Return the [X, Y] coordinate for the center point of the cell that contains the specified text.  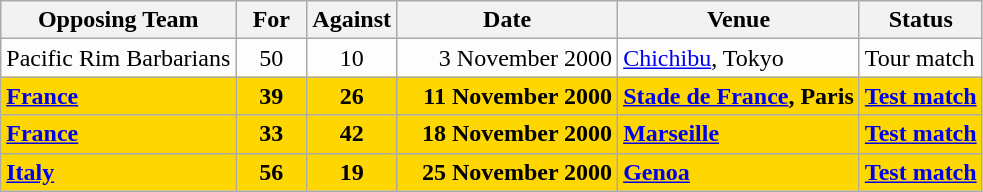
50 [272, 58]
56 [272, 172]
Venue [739, 20]
Against [352, 20]
Chichibu, Tokyo [739, 58]
Italy [118, 172]
39 [272, 96]
Status [920, 20]
3 November 2000 [508, 58]
For [272, 20]
42 [352, 134]
Marseille [739, 134]
10 [352, 58]
33 [272, 134]
Opposing Team [118, 20]
Genoa [739, 172]
Tour match [920, 58]
Date [508, 20]
Pacific Rim Barbarians [118, 58]
Stade de France, Paris [739, 96]
18 November 2000 [508, 134]
11 November 2000 [508, 96]
26 [352, 96]
19 [352, 172]
25 November 2000 [508, 172]
